Provide the (X, Y) coordinate of the cell's center where the given text is located.  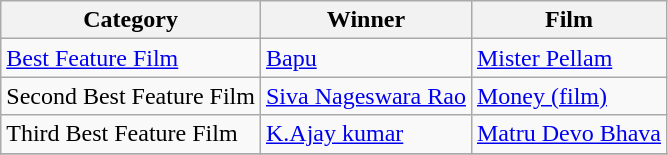
Second Best Feature Film (131, 96)
K.Ajay kumar (366, 134)
Category (131, 20)
Best Feature Film (131, 58)
Money (film) (568, 96)
Siva Nageswara Rao (366, 96)
Bapu (366, 58)
Winner (366, 20)
Third Best Feature Film (131, 134)
Mister Pellam (568, 58)
Matru Devo Bhava (568, 134)
Film (568, 20)
